Provide the [x, y] coordinate of the cell's center where the given text is located.  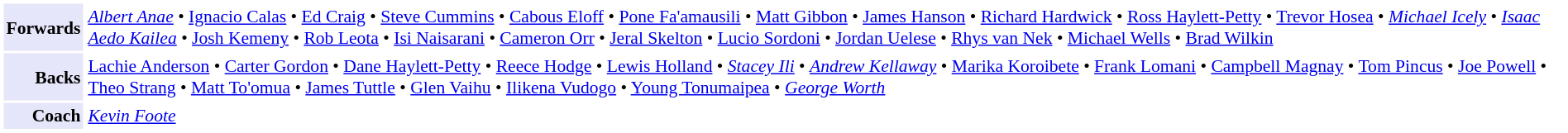
Forwards [43, 26]
Backs [43, 76]
Coach [43, 116]
Kevin Foote [825, 116]
